Pinpoint the cell where the given text exists, returning its [x, y] midpoint coordinate. 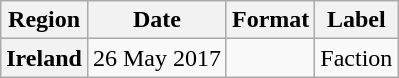
Date [156, 20]
26 May 2017 [156, 58]
Faction [356, 58]
Region [44, 20]
Format [270, 20]
Label [356, 20]
Ireland [44, 58]
